Determine the (X, Y) coordinate at the center of the cell enclosing the given text.  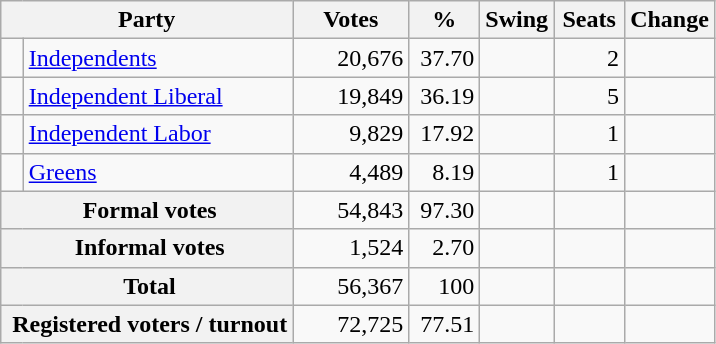
Change (670, 20)
20,676 (351, 58)
77.51 (444, 324)
72,725 (351, 324)
4,489 (351, 172)
5 (590, 96)
Independents (158, 58)
Formal votes (147, 210)
Total (147, 286)
56,367 (351, 286)
Independent Labor (158, 134)
% (444, 20)
Registered voters / turnout (147, 324)
37.70 (444, 58)
19,849 (351, 96)
97.30 (444, 210)
Seats (590, 20)
54,843 (351, 210)
Greens (158, 172)
8.19 (444, 172)
2 (590, 58)
Independent Liberal (158, 96)
1,524 (351, 248)
17.92 (444, 134)
36.19 (444, 96)
Swing (517, 20)
Party (147, 20)
Votes (351, 20)
2.70 (444, 248)
100 (444, 286)
Informal votes (147, 248)
9,829 (351, 134)
